Pinpoint the cell where the given text exists, returning its [x, y] midpoint coordinate. 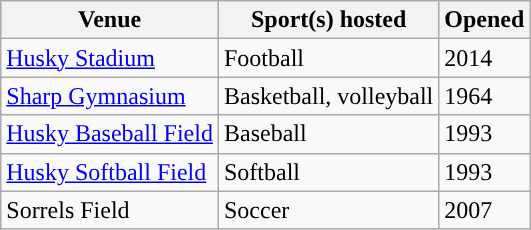
Opened [484, 20]
Soccer [328, 210]
Husky Stadium [110, 58]
Basketball, volleyball [328, 96]
2007 [484, 210]
Softball [328, 172]
2014 [484, 58]
Sorrels Field [110, 210]
Baseball [328, 134]
Football [328, 58]
1964 [484, 96]
Sharp Gymnasium [110, 96]
Husky Baseball Field [110, 134]
Husky Softball Field [110, 172]
Venue [110, 20]
Sport(s) hosted [328, 20]
